Extract the [X, Y] coordinate from the center of the cell holding the provided text.  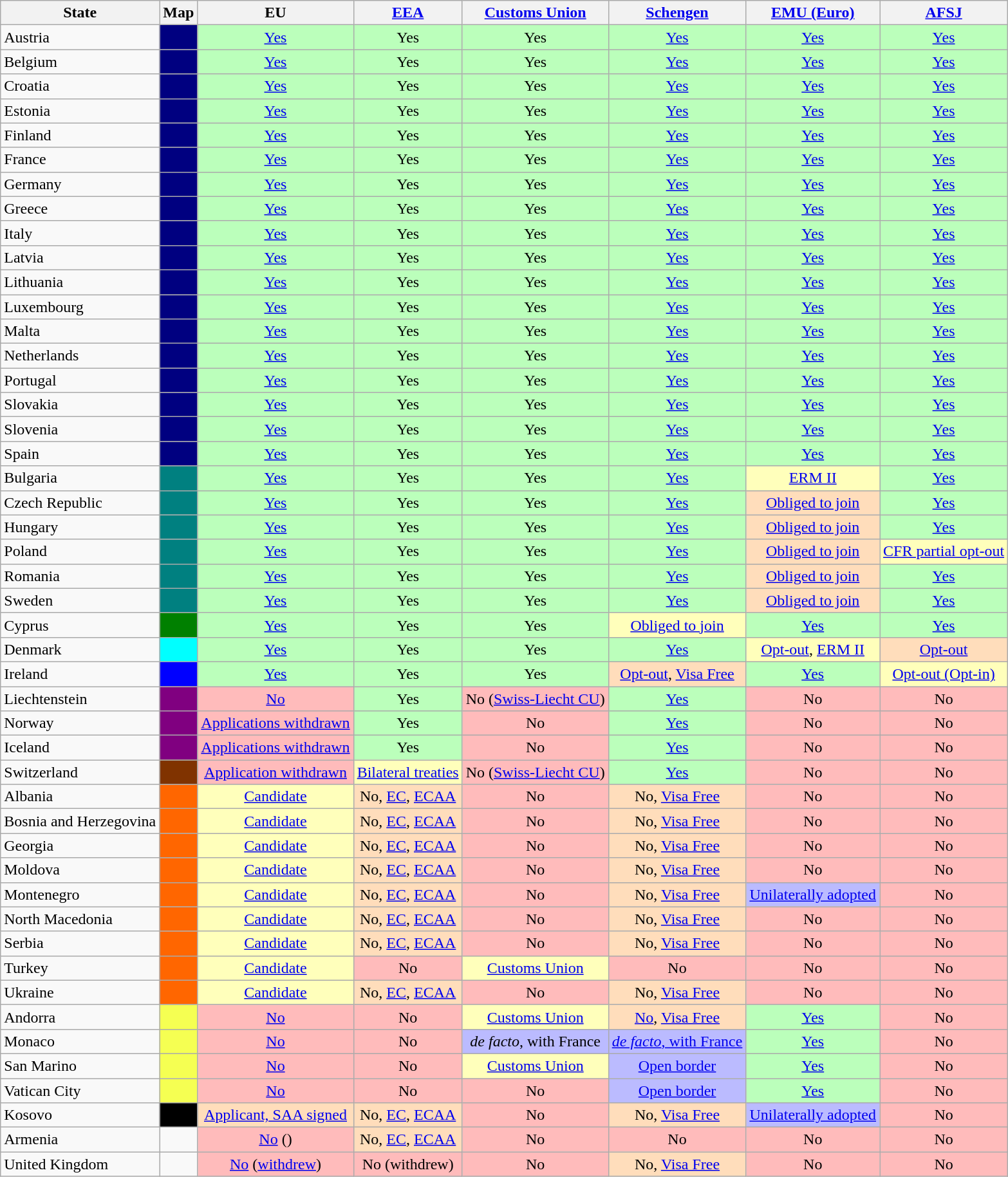
Malta [80, 331]
EMU (Euro) [813, 13]
Opt-out [944, 649]
Application withdrawn [275, 772]
Portugal [80, 380]
Poland [80, 551]
EU [275, 13]
Albania [80, 797]
EEA [408, 13]
Luxembourg [80, 307]
Estonia [80, 111]
Latvia [80, 257]
San Marino [80, 1066]
AFSJ [944, 13]
Italy [80, 233]
United Kingdom [80, 1164]
Vatican City [80, 1091]
Greece [80, 209]
Opt-out (Opt-in) [944, 674]
North Macedonia [80, 919]
Opt-out, ERM II [813, 649]
Cyprus [80, 625]
ERM II [813, 478]
Montenegro [80, 894]
France [80, 160]
Kosovo [80, 1115]
No () [275, 1140]
Armenia [80, 1140]
Denmark [80, 649]
Spain [80, 454]
Finland [80, 135]
Turkey [80, 968]
Switzerland [80, 772]
Czech Republic [80, 503]
Moldova [80, 870]
Sweden [80, 600]
Austria [80, 37]
Georgia [80, 846]
Lithuania [80, 282]
Bulgaria [80, 478]
Norway [80, 723]
Serbia [80, 943]
Netherlands [80, 356]
Iceland [80, 748]
Liechtenstein [80, 698]
Andorra [80, 1017]
Germany [80, 184]
Hungary [80, 527]
Slovakia [80, 405]
Croatia [80, 86]
Applicant, SAA signed [275, 1115]
Romania [80, 576]
Ireland [80, 674]
Slovenia [80, 429]
Opt-out, Visa Free [677, 674]
Bosnia and Herzegovina [80, 821]
State [80, 13]
Ukraine [80, 992]
Belgium [80, 62]
Bilateral treaties [408, 772]
Monaco [80, 1041]
CFR partial opt-out [944, 551]
Schengen [677, 13]
Map [179, 13]
